Find where the given text appears and provide that cell's center as [X, Y] coordinate. 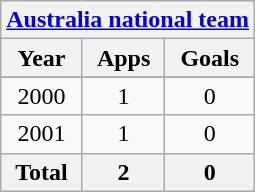
2000 [42, 96]
Total [42, 172]
2001 [42, 134]
Apps [124, 58]
Goals [210, 58]
Year [42, 58]
2 [124, 172]
Australia national team [128, 20]
